Search for the cell housing the specified text and yield its (x, y) center coordinate. 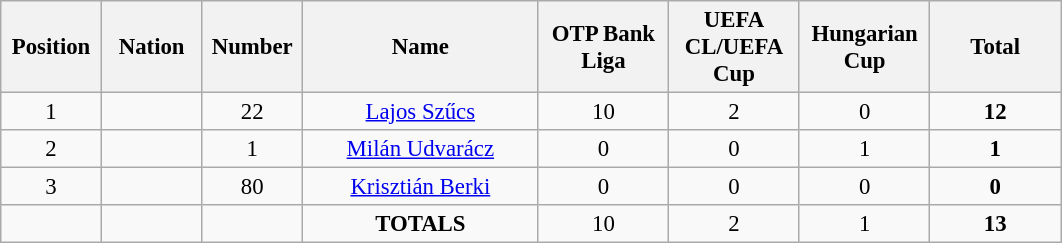
80 (252, 187)
22 (252, 112)
Total (996, 47)
Position (52, 47)
Krisztián Berki (421, 187)
Nation (152, 47)
Hungarian Cup (864, 47)
3 (52, 187)
TOTALS (421, 224)
Name (421, 47)
12 (996, 112)
Lajos Szűcs (421, 112)
Number (252, 47)
UEFA CL/UEFA Cup (734, 47)
Milán Udvarácz (421, 149)
13 (996, 224)
OTP Bank Liga (604, 47)
